Pinpoint the cell where the given text exists, returning its (x, y) midpoint coordinate. 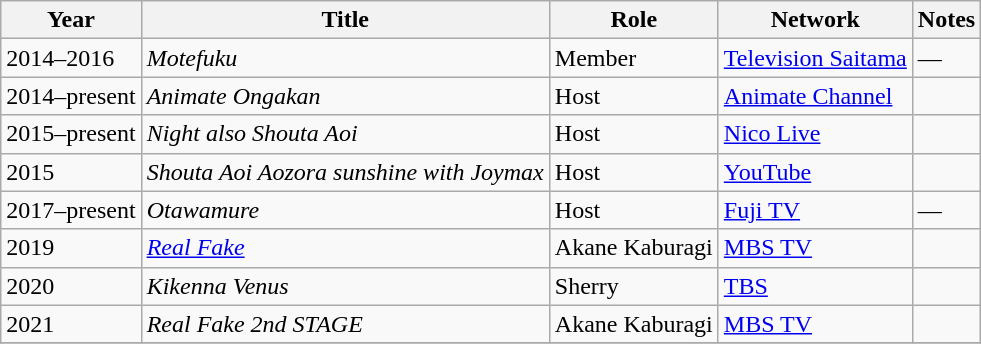
Animate Channel (815, 96)
Kikenna Venus (345, 286)
Nico Live (815, 134)
Notes (946, 20)
2019 (71, 248)
Night also Shouta Aoi (345, 134)
Shouta Aoi Aozora sunshine with Joymax (345, 172)
Motefuku (345, 58)
Title (345, 20)
2014–2016 (71, 58)
2017–present (71, 210)
Year (71, 20)
Real Fake 2nd STAGE (345, 324)
2014–present (71, 96)
Fuji TV (815, 210)
2020 (71, 286)
Network (815, 20)
Animate Ongakan (345, 96)
2015 (71, 172)
Otawamure (345, 210)
2015–present (71, 134)
2021 (71, 324)
Sherry (634, 286)
YouTube (815, 172)
Real Fake (345, 248)
TBS (815, 286)
Role (634, 20)
Member (634, 58)
Television Saitama (815, 58)
